Extract the (x, y) coordinate from the center of the cell holding the provided text.  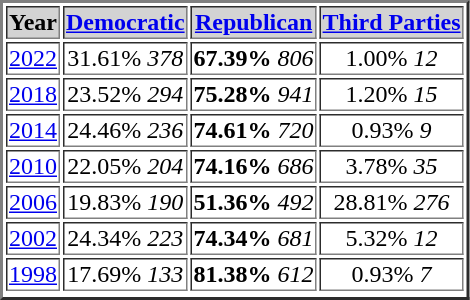
31.61% 378 (126, 58)
Democratic (126, 22)
0.93% 7 (392, 274)
1998 (33, 274)
2014 (33, 130)
1.00% 12 (392, 58)
23.52% 294 (126, 94)
2022 (33, 58)
3.78% 35 (392, 166)
Republican (254, 22)
81.38% 612 (254, 274)
2006 (33, 202)
0.93% 9 (392, 130)
24.34% 223 (126, 238)
51.36% 492 (254, 202)
74.34% 681 (254, 238)
17.69% 133 (126, 274)
5.32% 12 (392, 238)
74.16% 686 (254, 166)
1.20% 15 (392, 94)
Third Parties (392, 22)
2018 (33, 94)
22.05% 204 (126, 166)
19.83% 190 (126, 202)
67.39% 806 (254, 58)
24.46% 236 (126, 130)
28.81% 276 (392, 202)
74.61% 720 (254, 130)
75.28% 941 (254, 94)
2002 (33, 238)
2010 (33, 166)
Year (33, 22)
